Locate the cell with the specified text and output its [X, Y] center coordinate. 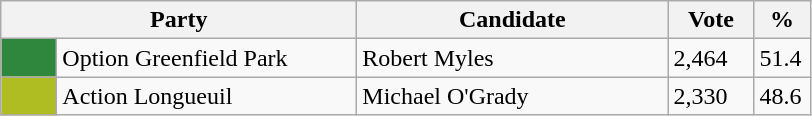
Option Greenfield Park [207, 58]
51.4 [782, 58]
Robert Myles [512, 58]
Party [179, 20]
2,464 [711, 58]
48.6 [782, 96]
% [782, 20]
Vote [711, 20]
Candidate [512, 20]
Action Longueuil [207, 96]
Michael O'Grady [512, 96]
2,330 [711, 96]
